Scan for the cell matching the given text and deliver its [x, y] coordinate at center. 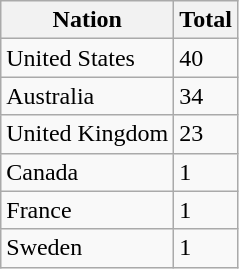
Nation [88, 20]
23 [206, 134]
Sweden [88, 248]
40 [206, 58]
Canada [88, 172]
Australia [88, 96]
United States [88, 58]
34 [206, 96]
Total [206, 20]
France [88, 210]
United Kingdom [88, 134]
